Provide the (X, Y) coordinate of the cell's center where the given text is located.  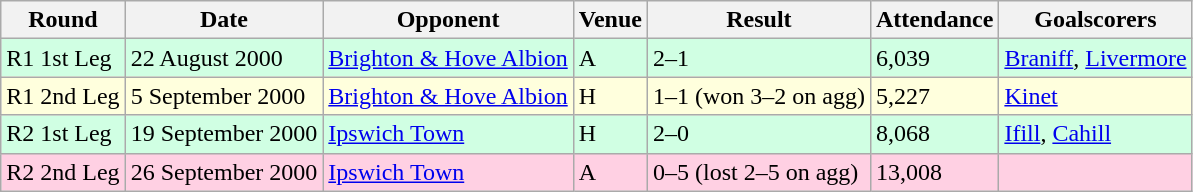
Kinet (1096, 96)
Round (63, 20)
Date (224, 20)
2–0 (758, 134)
Result (758, 20)
13,008 (934, 172)
19 September 2000 (224, 134)
Braniff, Livermore (1096, 58)
0–5 (lost 2–5 on agg) (758, 172)
R2 2nd Leg (63, 172)
Attendance (934, 20)
R1 2nd Leg (63, 96)
Venue (610, 20)
R2 1st Leg (63, 134)
2–1 (758, 58)
5 September 2000 (224, 96)
26 September 2000 (224, 172)
Ifill, Cahill (1096, 134)
6,039 (934, 58)
Opponent (448, 20)
Goalscorers (1096, 20)
8,068 (934, 134)
1–1 (won 3–2 on agg) (758, 96)
22 August 2000 (224, 58)
5,227 (934, 96)
R1 1st Leg (63, 58)
